For the text-containing cell, return its midpoint in [X, Y] coordinate format. 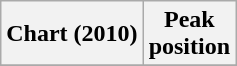
Peak position [189, 34]
Chart (2010) [72, 34]
